Find where the given text appears and provide that cell's center as (x, y) coordinate. 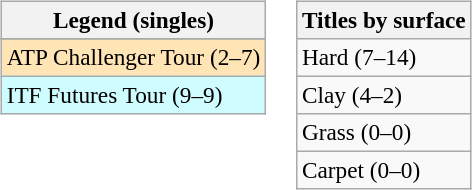
Grass (0–0) (384, 133)
ATP Challenger Tour (2–7) (133, 57)
ITF Futures Tour (9–9) (133, 95)
Clay (4–2) (384, 95)
Carpet (0–0) (384, 171)
Hard (7–14) (384, 57)
Titles by surface (384, 20)
Legend (singles) (133, 20)
